Scan for the cell matching the given text and deliver its (x, y) coordinate at center. 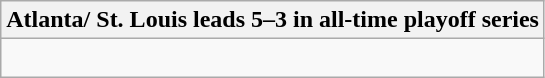
Atlanta/ St. Louis leads 5–3 in all-time playoff series (273, 20)
